From the cell containing the given text, extract its center point as (X, Y) coordinate. 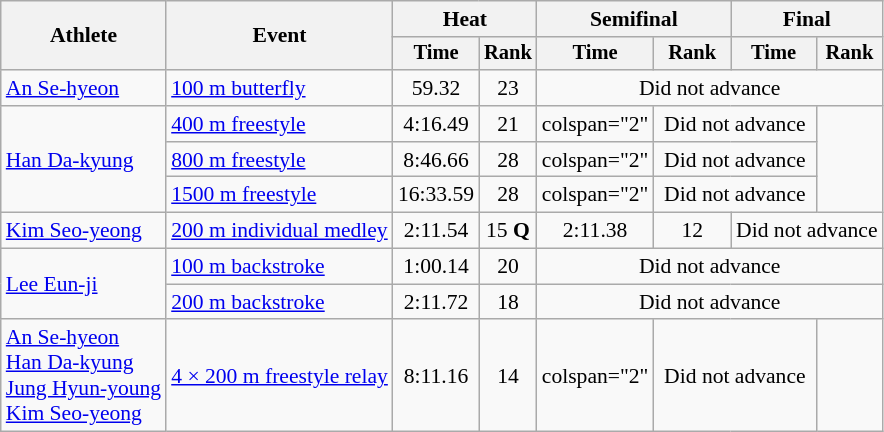
18 (508, 302)
2:11.38 (596, 231)
Athlete (84, 36)
16:33.59 (436, 195)
Event (280, 36)
An Se-hyeonHan Da-kyungJung Hyun-youngKim Seo-yeong (84, 376)
Han Da-kyung (84, 160)
100 m butterfly (280, 88)
Semifinal (634, 19)
4:16.49 (436, 124)
8:11.16 (436, 376)
20 (508, 267)
100 m backstroke (280, 267)
Kim Seo-yeong (84, 231)
Heat (465, 19)
An Se-hyeon (84, 88)
15 Q (508, 231)
200 m backstroke (280, 302)
4 × 200 m freestyle relay (280, 376)
2:11.54 (436, 231)
14 (508, 376)
59.32 (436, 88)
200 m individual medley (280, 231)
Final (807, 19)
2:11.72 (436, 302)
1:00.14 (436, 267)
21 (508, 124)
8:46.66 (436, 160)
Lee Eun-ji (84, 284)
12 (692, 231)
1500 m freestyle (280, 195)
800 m freestyle (280, 160)
400 m freestyle (280, 124)
23 (508, 88)
